Identify which cell holds the provided text, then report its [X, Y] central coordinate. 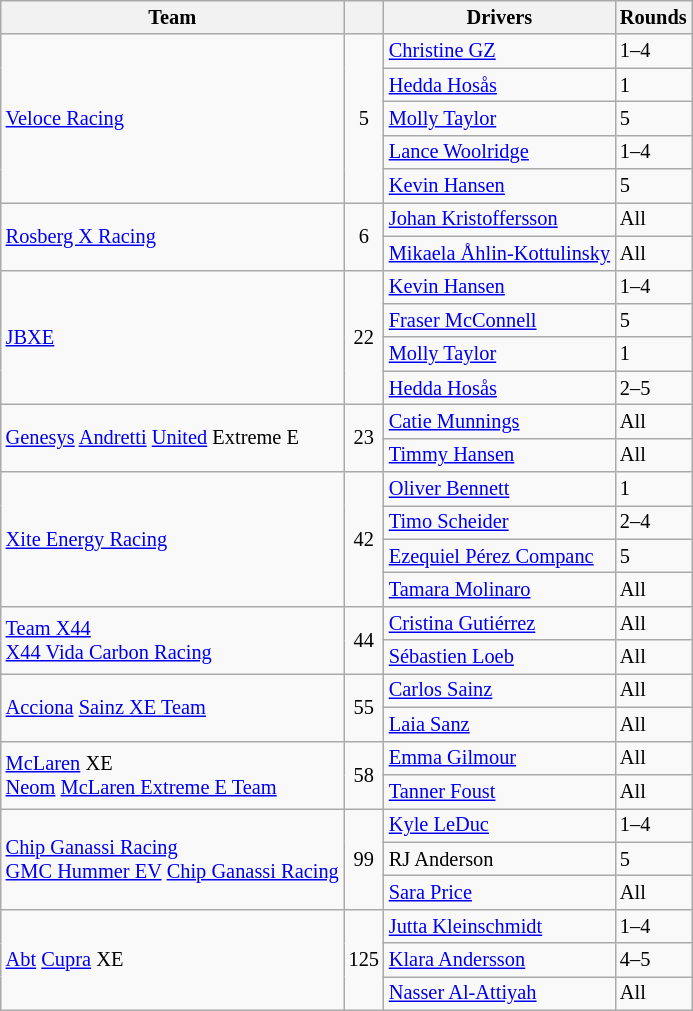
Rounds [654, 17]
Team [172, 17]
Chip Ganassi Racing GMC Hummer EV Chip Ganassi Racing [172, 858]
JBXE [172, 338]
Ezequiel Pérez Companc [500, 556]
Fraser McConnell [500, 320]
Veloce Racing [172, 118]
2–4 [654, 522]
22 [364, 338]
42 [364, 540]
Kyle LeDuc [500, 825]
Catie Munnings [500, 421]
Drivers [500, 17]
4–5 [654, 960]
Nasser Al-Attiyah [500, 993]
2–5 [654, 388]
Lance Woolridge [500, 152]
Rosberg X Racing [172, 236]
Tanner Foust [500, 791]
125 [364, 960]
Team X44 X44 Vida Carbon Racing [172, 640]
McLaren XE Neom McLaren Extreme E Team [172, 774]
99 [364, 858]
Cristina Gutiérrez [500, 623]
Timmy Hansen [500, 455]
55 [364, 706]
Oliver Bennett [500, 489]
Emma Gilmour [500, 758]
Carlos Sainz [500, 690]
58 [364, 774]
Sébastien Loeb [500, 657]
23 [364, 438]
Timo Scheider [500, 522]
Klara Andersson [500, 960]
RJ Anderson [500, 859]
Christine GZ [500, 51]
Abt Cupra XE [172, 960]
Johan Kristoffersson [500, 219]
6 [364, 236]
44 [364, 640]
Jutta Kleinschmidt [500, 926]
Genesys Andretti United Extreme E [172, 438]
Xite Energy Racing [172, 540]
Tamara Molinaro [500, 589]
Mikaela Åhlin-Kottulinsky [500, 253]
Laia Sanz [500, 724]
Sara Price [500, 892]
Acciona Sainz XE Team [172, 706]
